Detect which cell encompasses the target text, then output its [x, y] center coordinate. 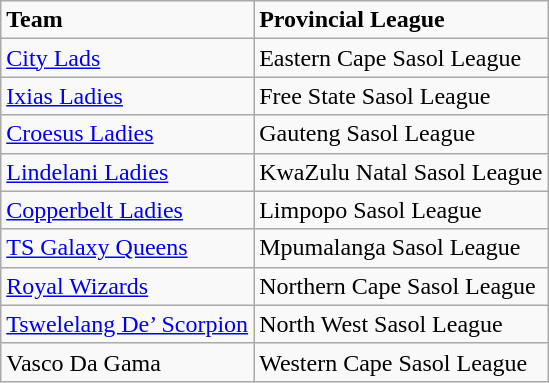
Mpumalanga Sasol League [401, 248]
Free State Sasol League [401, 96]
North West Sasol League [401, 324]
Western Cape Sasol League [401, 362]
Copperbelt Ladies [128, 210]
Tswelelang De’ Scorpion [128, 324]
Provincial League [401, 20]
Limpopo Sasol League [401, 210]
Lindelani Ladies [128, 172]
Team [128, 20]
Gauteng Sasol League [401, 134]
Vasco Da Gama [128, 362]
Ixias Ladies [128, 96]
Northern Cape Sasol League [401, 286]
City Lads [128, 58]
Eastern Cape Sasol League [401, 58]
TS Galaxy Queens [128, 248]
KwaZulu Natal Sasol League [401, 172]
Royal Wizards [128, 286]
Croesus Ladies [128, 134]
